Extract the (X, Y) coordinate from the center of the cell holding the provided text.  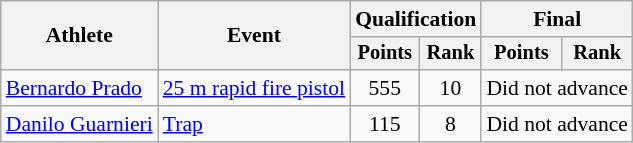
Final (557, 19)
Athlete (80, 36)
115 (384, 124)
8 (450, 124)
25 m rapid fire pistol (254, 88)
Bernardo Prado (80, 88)
Danilo Guarnieri (80, 124)
10 (450, 88)
Trap (254, 124)
Qualification (416, 19)
555 (384, 88)
Event (254, 36)
